From the cell containing the given text, extract its center point as [X, Y] coordinate. 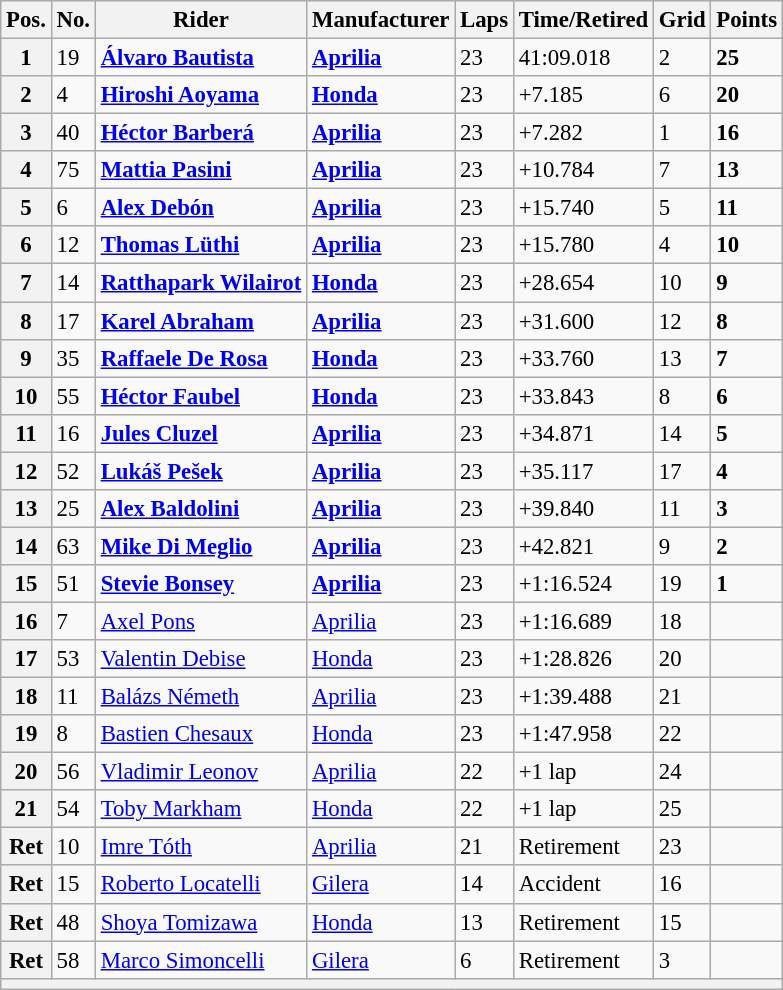
53 [73, 659]
Hiroshi Aoyama [200, 95]
Thomas Lüthi [200, 245]
Jules Cluzel [200, 433]
No. [73, 20]
+1:39.488 [583, 697]
+42.821 [583, 546]
41:09.018 [583, 58]
+15.740 [583, 208]
Shoya Tomizawa [200, 922]
58 [73, 960]
51 [73, 584]
+1:28.826 [583, 659]
Lukáš Pešek [200, 471]
Pos. [26, 20]
Manufacturer [381, 20]
Balázs Németh [200, 697]
Rider [200, 20]
Toby Markham [200, 809]
+33.843 [583, 396]
Bastien Chesaux [200, 734]
Time/Retired [583, 20]
Grid [682, 20]
56 [73, 772]
Vladimir Leonov [200, 772]
Accident [583, 885]
Alex Debón [200, 208]
+35.117 [583, 471]
52 [73, 471]
Héctor Faubel [200, 396]
+1:47.958 [583, 734]
+34.871 [583, 433]
+10.784 [583, 170]
Laps [484, 20]
+7.185 [583, 95]
+15.780 [583, 245]
Valentin Debise [200, 659]
63 [73, 546]
40 [73, 133]
48 [73, 922]
Mike Di Meglio [200, 546]
Stevie Bonsey [200, 584]
Mattia Pasini [200, 170]
+7.282 [583, 133]
+28.654 [583, 283]
Héctor Barberá [200, 133]
Raffaele De Rosa [200, 358]
Ratthapark Wilairot [200, 283]
+1:16.524 [583, 584]
24 [682, 772]
55 [73, 396]
+31.600 [583, 321]
Álvaro Bautista [200, 58]
Alex Baldolini [200, 509]
Roberto Locatelli [200, 885]
Axel Pons [200, 621]
35 [73, 358]
+1:16.689 [583, 621]
54 [73, 809]
Imre Tóth [200, 847]
Points [746, 20]
+33.760 [583, 358]
75 [73, 170]
Marco Simoncelli [200, 960]
+39.840 [583, 509]
Karel Abraham [200, 321]
